Return the [x, y] coordinate for the center point of the cell that contains the specified text.  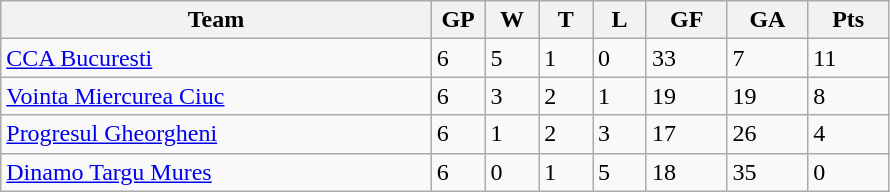
33 [686, 58]
26 [768, 134]
GA [768, 20]
L [620, 20]
CCA Bucuresti [216, 58]
8 [848, 96]
4 [848, 134]
17 [686, 134]
T [566, 20]
35 [768, 172]
Dinamo Targu Mures [216, 172]
W [512, 20]
GF [686, 20]
11 [848, 58]
GP [458, 20]
7 [768, 58]
18 [686, 172]
Progresul Gheorgheni [216, 134]
Pts [848, 20]
Team [216, 20]
Vointa Miercurea Ciuc [216, 96]
